From the cell containing the given text, extract its center point as [x, y] coordinate. 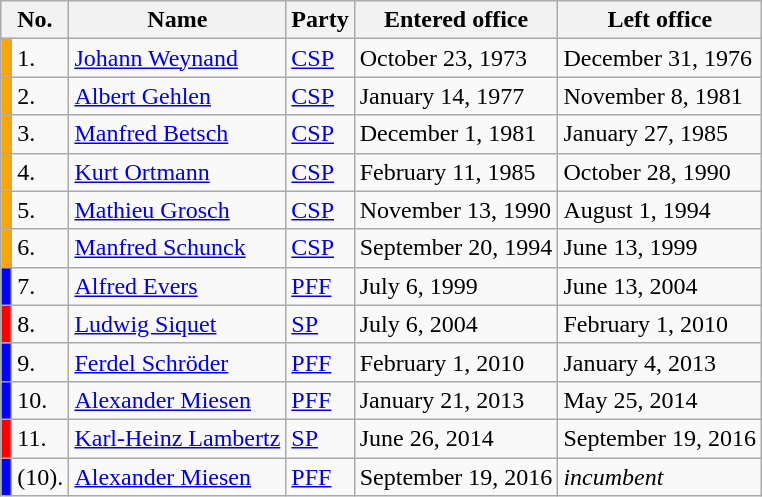
Karl-Heinz Lambertz [178, 438]
Mathieu Grosch [178, 210]
No. [35, 20]
2. [40, 96]
November 8, 1981 [660, 96]
Name [178, 20]
July 6, 2004 [456, 324]
incumbent [660, 477]
8. [40, 324]
Albert Gehlen [178, 96]
Ludwig Siquet [178, 324]
(10). [40, 477]
Alfred Evers [178, 286]
January 14, 1977 [456, 96]
November 13, 1990 [456, 210]
January 27, 1985 [660, 134]
Manfred Betsch [178, 134]
4. [40, 172]
June 13, 1999 [660, 248]
9. [40, 362]
10. [40, 400]
5. [40, 210]
October 28, 1990 [660, 172]
Manfred Schunck [178, 248]
December 31, 1976 [660, 58]
February 11, 1985 [456, 172]
May 25, 2014 [660, 400]
September 20, 1994 [456, 248]
Johann Weynand [178, 58]
June 13, 2004 [660, 286]
January 4, 2013 [660, 362]
October 23, 1973 [456, 58]
January 21, 2013 [456, 400]
Left office [660, 20]
3. [40, 134]
June 26, 2014 [456, 438]
6. [40, 248]
1. [40, 58]
July 6, 1999 [456, 286]
11. [40, 438]
7. [40, 286]
Ferdel Schröder [178, 362]
Entered office [456, 20]
December 1, 1981 [456, 134]
Party [320, 20]
August 1, 1994 [660, 210]
Kurt Ortmann [178, 172]
